Capture the cell that displays the provided text and extract its (X, Y) central coordinate. 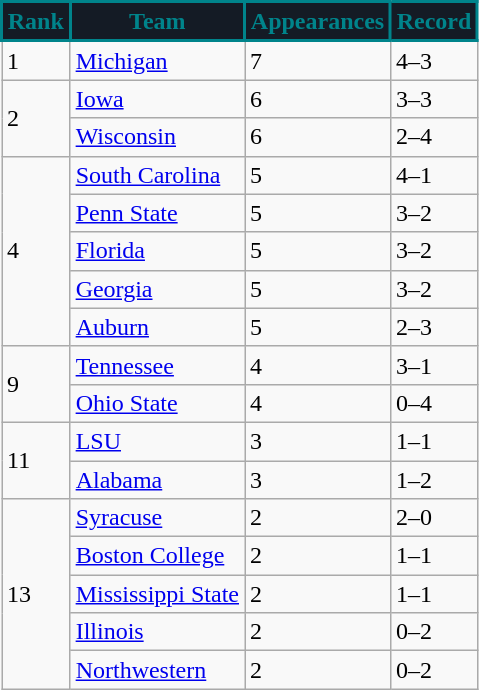
Auburn (157, 327)
Tennessee (157, 365)
Record (434, 22)
Illinois (157, 632)
2–4 (434, 137)
Ohio State (157, 403)
7 (318, 60)
3–1 (434, 365)
2–0 (434, 518)
3–3 (434, 99)
Florida (157, 251)
Syracuse (157, 518)
Rank (36, 22)
Boston College (157, 556)
Appearances (318, 22)
Wisconsin (157, 137)
0–4 (434, 403)
Northwestern (157, 670)
South Carolina (157, 175)
1 (36, 60)
Mississippi State (157, 594)
Penn State (157, 213)
Georgia (157, 289)
9 (36, 384)
Iowa (157, 99)
4–1 (434, 175)
LSU (157, 441)
1–2 (434, 479)
Team (157, 22)
2–3 (434, 327)
Alabama (157, 479)
13 (36, 594)
11 (36, 460)
Michigan (157, 60)
4–3 (434, 60)
